Determine the [X, Y] coordinate at the center of the cell enclosing the given text.  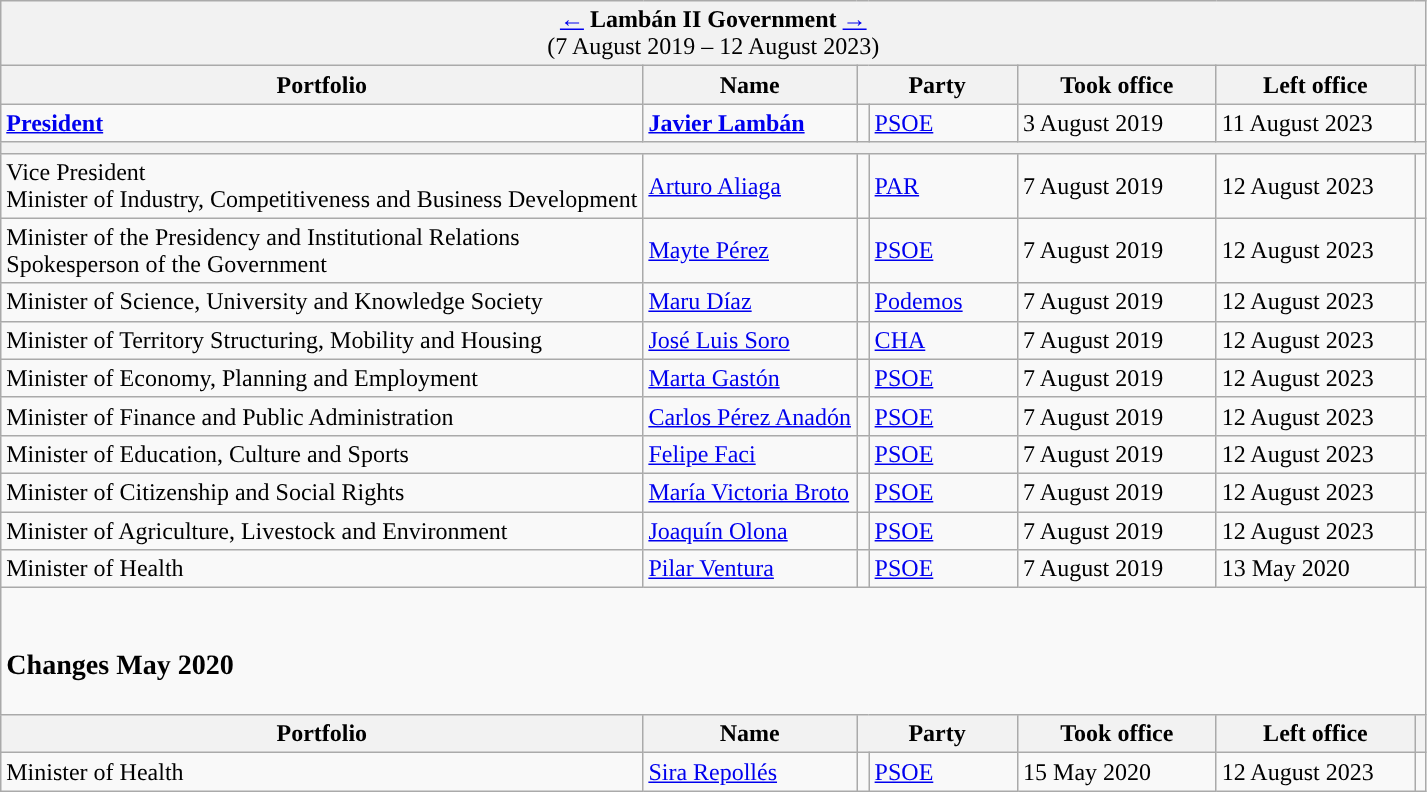
Felipe Faci [750, 454]
Minister of Agriculture, Livestock and Environment [322, 531]
Podemos [943, 302]
← Lambán II Government →(7 August 2019 – 12 August 2023) [714, 34]
José Luis Soro [750, 340]
Arturo Aliaga [750, 186]
13 May 2020 [1316, 569]
Minister of Education, Culture and Sports [322, 454]
15 May 2020 [1118, 772]
María Victoria Broto [750, 492]
CHA [943, 340]
Minister of Economy, Planning and Employment [322, 378]
Minister of Territory Structuring, Mobility and Housing [322, 340]
Minister of Citizenship and Social Rights [322, 492]
Minister of Finance and Public Administration [322, 416]
Marta Gastón [750, 378]
PAR [943, 186]
Sira Repollés [750, 772]
Minister of Science, University and Knowledge Society [322, 302]
Pilar Ventura [750, 569]
President [322, 123]
3 August 2019 [1118, 123]
Minister of the Presidency and Institutional RelationsSpokesperson of the Government [322, 250]
Mayte Pérez [750, 250]
Javier Lambán [750, 123]
Changes May 2020 [714, 652]
Joaquín Olona [750, 531]
11 August 2023 [1316, 123]
Maru Díaz [750, 302]
Carlos Pérez Anadón [750, 416]
Vice PresidentMinister of Industry, Competitiveness and Business Development [322, 186]
